Pinpoint the cell where the given text exists, returning its [x, y] midpoint coordinate. 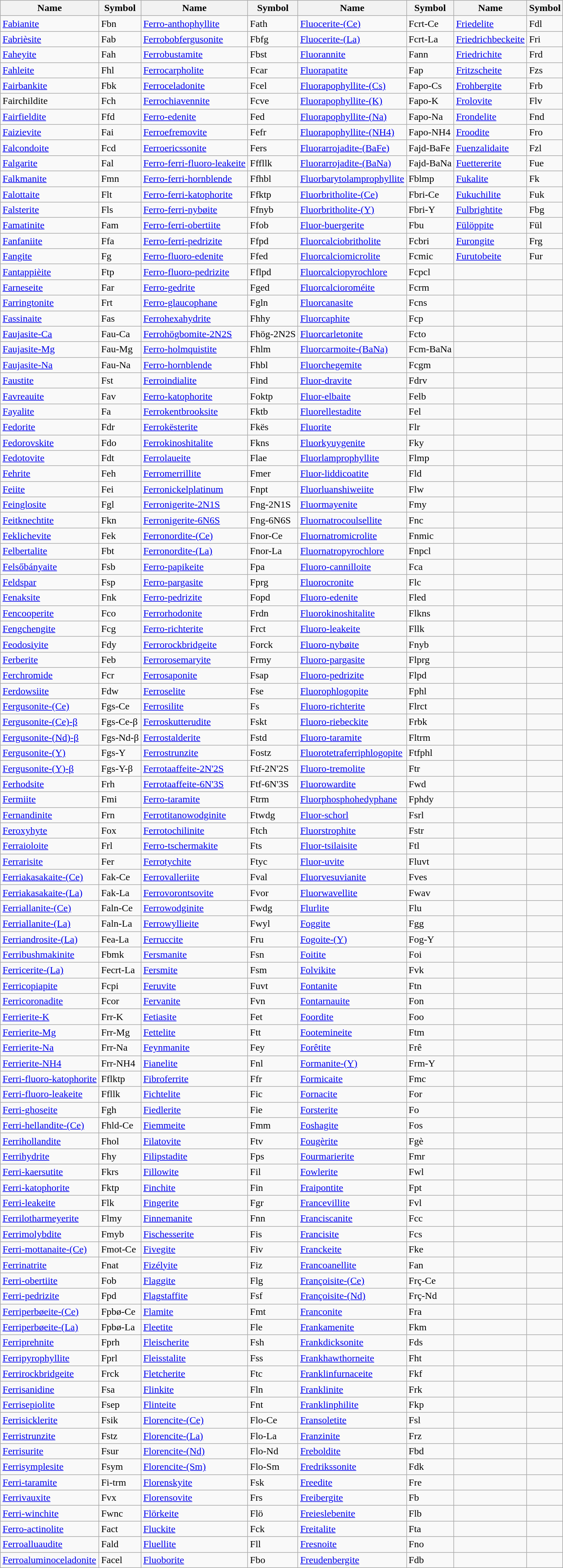
Fermiite [50, 799]
Fluormayenite [352, 505]
Ferrilotharmeyerite [50, 1219]
Fmy [430, 505]
Fabrièsite [50, 39]
Ferri-leakeite [50, 1203]
Fcg [120, 629]
Ferrihollandite [50, 1141]
Fsa [120, 1389]
Ferricerite-(La) [50, 970]
Fprl [120, 1358]
Fprh [120, 1343]
Fbg [545, 210]
Fluorowardite [352, 784]
Fsm [273, 970]
Fluoro-pedrizite [352, 675]
Faujasite-Mg [50, 349]
Fsp [120, 582]
Francevillite [352, 1203]
Filatovite [195, 1141]
Fergusonite-(Y) [50, 753]
Florencite-(Nd) [195, 1451]
Fluocerite-(La) [352, 39]
Fur [545, 256]
Fcd [120, 148]
Fled [430, 598]
Fluorcanasite [352, 303]
Fluellite [195, 1544]
Ffa [120, 241]
Forêtite [352, 1048]
Fedorovskite [50, 442]
Fapo-Na [430, 117]
Flaggite [195, 1281]
Ffllk [120, 1094]
Ferro-anthophyllite [195, 24]
Fdl [545, 24]
Ftch [273, 830]
Ferromerrillite [195, 474]
Fb [430, 1498]
Fsb [120, 567]
Frd [545, 55]
Fdrv [430, 380]
Fapo-NH4 [430, 132]
Fkrs [120, 1172]
Fau-Ca [120, 334]
Fau-Mg [120, 349]
Fopd [273, 598]
Frt [120, 303]
Fak-La [120, 892]
Fluorcaphite [352, 318]
Foi [430, 955]
Flb [430, 1513]
Fuk [545, 194]
Fsik [120, 1420]
Fltrm [430, 738]
Fhy [120, 1156]
Fgs-Y [120, 753]
Fdy [120, 644]
Fvor [273, 892]
Fluorphosphohedyphane [352, 799]
Ferricopiapite [50, 986]
Fhög-2N2S [273, 334]
Fischesserite [195, 1234]
Flo-Nd [273, 1451]
Ferrostrunzite [195, 753]
Fnpcl [430, 551]
Fzs [545, 70]
Fiz [273, 1265]
Freudenbergite [352, 1560]
Ferrobobfergusonite [195, 39]
Ferrorockbridgeite [195, 644]
Fougèrite [352, 1141]
Ferro-richterite [195, 629]
Ferristrunzite [50, 1435]
Fdo [120, 442]
Ftl [430, 846]
Ferriprehnite [50, 1343]
Fluor-dravite [352, 380]
Ferrosaponite [195, 675]
Feh [120, 474]
Foordite [352, 1017]
Fnat [120, 1265]
Ferriakasakaite-(Ce) [50, 877]
Fmr [430, 1156]
Frondelite [490, 117]
Fluvt [430, 861]
Ferro-holmquistite [195, 349]
Frolovite [490, 101]
Fibroferrite [195, 1079]
Fdr [120, 427]
Feruvite [195, 986]
Ferro-hornblende [195, 365]
Fwd [430, 784]
Fecrt-La [120, 970]
Fulbrightite [490, 210]
Frr-K [120, 1017]
Ferri-kaersutite [50, 1172]
Fgg [430, 923]
Fald [120, 1544]
Frg [545, 241]
Fangite [50, 256]
Ferroericssonite [195, 148]
Flc [430, 582]
Ferrostalderite [195, 738]
Ferronickelplatinum [195, 489]
Ferrovalleriite [195, 877]
Foggite [352, 923]
Fritzscheite [490, 70]
Flörkeite [195, 1513]
Flv [545, 101]
Fluor-liddicoatite [352, 474]
Fel [430, 411]
Fluoro-edenite [352, 598]
Frç-Ce [430, 1281]
Ferrohögbomite-2N2S [195, 334]
Ferro-ferri-katophorite [195, 194]
Fornacite [352, 1094]
Ferro-pargasite [195, 582]
For [430, 1094]
Flinkite [195, 1389]
Fra [430, 1312]
Fluor-schorl [352, 815]
Fbn [120, 24]
Friedrichbeckeite [490, 39]
Frohbergite [490, 86]
Fg [120, 256]
Fmn [120, 179]
Fcns [430, 303]
Frr-Mg [120, 1032]
Ferrochiavennite [195, 101]
Fedorite [50, 427]
Fic [273, 1094]
Flu [430, 908]
Felsőbányaite [50, 567]
Frankhawthorneite [352, 1358]
Fluorcarletonite [352, 334]
Fmi [120, 799]
Fraipontite [352, 1188]
Fwnc [120, 1513]
Fgs-Ce-β [120, 722]
Fmot-Ce [120, 1250]
Frdn [273, 613]
Ferrokentbrooksite [195, 411]
Feodosiyite [50, 644]
Fvx [120, 1498]
Fluorcalciomicrolite [352, 256]
Frl [120, 846]
Fek [120, 536]
Fluckite [195, 1529]
Fon [430, 1001]
Flk [120, 1203]
Fluorstrophite [352, 830]
Famatinite [50, 225]
Frç-Nd [430, 1296]
Fluorcalcioroméite [352, 287]
Ferrierite-K [50, 1017]
Fan [430, 1265]
Fpd [120, 1296]
Fenaksite [50, 598]
Ferrotitanowodginite [195, 815]
Ftt [273, 1032]
Faln-La [120, 923]
Ferriakasakaite-(La) [50, 892]
Fgl [120, 505]
Ferroaluminoceladonite [50, 1560]
Feitknechtite [50, 520]
Flprg [430, 660]
Ferrarisite [50, 861]
Fayalite [50, 411]
Fng-2N1S [273, 505]
Ferri-fluoro-katophorite [50, 1079]
Fontanite [352, 986]
Fnor-La [273, 551]
Fluoro-taramite [352, 738]
Fky [430, 442]
Fluorwavellite [352, 892]
Ferrorhodonite [195, 613]
Fath [273, 24]
Ferro-gedrite [195, 287]
Fanfaniite [50, 241]
Faustite [50, 380]
Filipstadite [195, 1156]
Fea-La [120, 939]
Fkn [120, 520]
Frankamenite [352, 1327]
Fru [273, 939]
Ferhodsite [50, 784]
Ffhbl [273, 179]
Formanite-(Y) [352, 1063]
Fcp [430, 318]
Fresnoite [352, 1544]
Fluoro-tremolite [352, 769]
Ferro-pedrizite [195, 598]
Fdw [120, 691]
Fkns [273, 442]
Fers [273, 148]
Fluornatropyrochlore [352, 551]
Fcr [120, 675]
Flo-La [273, 1435]
Fktp [120, 1188]
Fphl [430, 691]
Fedotovite [50, 458]
Fhl [120, 70]
Ferri-katophorite [50, 1188]
Fwdg [273, 908]
Fin [273, 1188]
Ferroskutterudite [195, 722]
Fktb [273, 411]
Flo-Ce [273, 1420]
Fed [273, 117]
Fülöppite [490, 225]
Fnyb [430, 644]
Fivegite [195, 1250]
Fei [120, 489]
Ftc [273, 1374]
Ferripyrophyllite [50, 1358]
Fluor-tsilaisite [352, 846]
Ferriperbøeite-(La) [50, 1327]
Fgr [273, 1203]
Fdb [430, 1560]
Fsf [273, 1296]
Furutobeite [490, 256]
Franciscanite [352, 1219]
Frck [120, 1374]
Fhhy [273, 318]
Ferro-edenite [195, 117]
Fle [273, 1327]
Fergusonite-(Ce) [50, 707]
Freibergite [352, 1498]
Fpa [273, 567]
Franklinfurnaceite [352, 1374]
Fgs-Y-β [120, 769]
Franklinite [352, 1389]
Fll [273, 1544]
Feiite [50, 489]
Footemineite [352, 1032]
Fcs [430, 1234]
Fajd-BaFe [430, 148]
Fluor-elbaite [352, 396]
Fourmarierite [352, 1156]
Fergusonite-(Ce)-β [50, 722]
Ferro-glaucophane [195, 303]
Fmm [273, 1125]
Ferro-ferri-pedrizite [195, 241]
Formicaite [352, 1079]
Falottaite [50, 194]
Fre [430, 1482]
Fck [273, 1529]
Fnk [120, 598]
Fflpd [273, 272]
Fluornatromicrolite [352, 536]
Fak-Ce [120, 877]
Feroxyhyte [50, 830]
Fprg [273, 582]
Ferri-pedrizite [50, 1296]
Fnt [273, 1405]
Fwl [430, 1172]
Ferrokësterite [195, 427]
Fkës [273, 427]
Fletcherite [195, 1374]
Ferronigerite-6N6S [195, 520]
Fro [545, 132]
Fbd [430, 1451]
Farringtonite [50, 303]
Fil [273, 1172]
Fco [120, 613]
Fds [430, 1343]
Freboldite [352, 1451]
Fetiasite [195, 1017]
Fue [545, 163]
Fergusonite-(Y)-β [50, 769]
Feb [120, 660]
Fianelite [195, 1063]
Fcrt-Ce [430, 24]
Fukuchilite [490, 194]
Fsh [273, 1343]
Fet [273, 1017]
Fluorluanshiweiite [352, 489]
Fbfg [273, 39]
Ferrobustamite [195, 55]
Ferruccite [195, 939]
Fmt [273, 1312]
Fluorapophyllite-(K) [352, 101]
Fog-Y [430, 939]
Fluoborite [195, 1560]
Fah [120, 55]
Fluorcarmoite-(BaNa) [352, 349]
Ferrierite-NH4 [50, 1063]
Fvl [430, 1203]
Fapo-K [430, 101]
Fob [120, 1281]
Ferri-obertiite [50, 1281]
Ftrm [273, 799]
Frh [120, 784]
Fas [120, 318]
Fblmp [430, 179]
Fhbl [273, 365]
Fal [120, 163]
Fluoro-nybøite [352, 644]
Fluorbritholite-(Ce) [352, 194]
Ferrisicklerite [50, 1420]
Fng-6N6S [273, 520]
Flamite [195, 1312]
Fcor [120, 1001]
Francoanellite [352, 1265]
Fse [273, 691]
Fnor-Ce [273, 536]
Fluorvesuvianite [352, 877]
Frr-NH4 [120, 1063]
Ftfphl [430, 753]
Fer [120, 861]
Ferrotaaffeite-6N'3S [195, 784]
Fluorarrojadite-(BaFe) [352, 148]
Ferrotaaffeite-2N'2S [195, 769]
Faln-Ce [120, 908]
Fencooperite [50, 613]
Faujasite-Na [50, 365]
Fleisstalite [195, 1358]
Fuettererite [490, 163]
Franckeite [352, 1250]
Ferrirockbridgeite [50, 1374]
Ffed [273, 256]
Fiv [273, 1250]
Frk [430, 1389]
Franklinphilite [352, 1405]
Fersmite [195, 970]
Fvk [430, 970]
Fahleite [50, 70]
Françoisite-(Nd) [352, 1296]
Fluorcalciopyrochlore [352, 272]
Fluorotetraferriphlogopite [352, 753]
Faizievite [50, 132]
Fdk [430, 1467]
Ferroceladonite [195, 86]
Fln [273, 1389]
Flagstaffite [195, 1296]
Fpbø-La [120, 1327]
Fves [430, 877]
Fch [120, 101]
Fengchengite [50, 629]
Foktp [273, 396]
Fransoletite [352, 1420]
Fleischerite [195, 1343]
Ffob [273, 225]
Fam [120, 225]
Fsym [120, 1467]
Fillowite [195, 1172]
Fefr [273, 132]
Fpt [430, 1188]
Fassinaite [50, 318]
Ffpd [273, 241]
Foo [430, 1017]
Fkp [430, 1405]
Fskt [273, 722]
Fkf [430, 1374]
Favreauite [50, 396]
Fiedlerite [195, 1110]
Fapo-Cs [430, 86]
Feldspar [50, 582]
Fca [430, 567]
Froodite [490, 132]
Fmer [273, 474]
Ferrolaueite [195, 458]
Flrct [430, 707]
Fluorannite [352, 55]
Flr [430, 427]
Fluorapatite [352, 70]
Ftf-6N'3S [273, 784]
Frbk [430, 722]
Ferroindialite [195, 380]
Ferrinatrite [50, 1265]
Fluorapophyllite-(Cs) [352, 86]
Fa [120, 411]
Ftm [430, 1032]
Fabianite [50, 24]
Fos [430, 1125]
Flae [273, 458]
Farneseite [50, 287]
Frmy [273, 660]
Freitalite [352, 1529]
Frr-Na [120, 1048]
Fersmanite [195, 955]
Ftyc [273, 861]
Frankdicksonite [352, 1343]
Ferro-ferri-hornblende [195, 179]
Flinteite [195, 1405]
Flmp [430, 458]
Fajd-BaNa [430, 163]
Fluorarrojadite-(BaNa) [352, 163]
Fluorchegemite [352, 365]
Ferri-hellandite-(Ce) [50, 1125]
Fst [120, 380]
Ferdowsiite [50, 691]
Fta [430, 1529]
Foitite [352, 955]
Fluorophlogopite [352, 691]
Ferrotochilinite [195, 830]
Ferro-tschermakite [195, 846]
Fcbri [430, 241]
Flo-Sm [273, 1467]
Fsn [273, 955]
Ffnyb [273, 210]
Ferrowyllieite [195, 923]
Francisite [352, 1234]
Folvikite [352, 970]
Fhld-Ce [120, 1125]
Faheyite [50, 55]
Ferrokinoshitalite [195, 442]
Fbu [430, 225]
Fbst [273, 55]
Fis [273, 1234]
Falgarite [50, 163]
Ferrisymplesite [50, 1467]
Ferriallanite-(La) [50, 923]
Fernandinite [50, 815]
Fuenzalidaite [490, 148]
Finchite [195, 1188]
Ferriallanite-(Ce) [50, 908]
Fps [273, 1156]
Flurlite [352, 908]
Frz [430, 1435]
Fluorlamprophyllite [352, 458]
Foshagite [352, 1125]
Ferri-winchite [50, 1513]
Finnemanite [195, 1219]
Fergusonite-(Nd)-β [50, 738]
Fstd [273, 738]
Ferrotychite [195, 861]
Fap [430, 70]
Falkmanite [50, 179]
Florencite-(Ce) [195, 1420]
Facel [120, 1560]
Fluorcalciobritholite [352, 241]
Fai [120, 132]
Fnc [430, 520]
Fk [545, 179]
Fluorkyuygenite [352, 442]
Frn [120, 815]
Faujasite-Ca [50, 334]
Fab [120, 39]
Franzinite [352, 1435]
Fnl [273, 1063]
Forck [273, 644]
Fwyl [273, 923]
Fts [273, 846]
Ferrocarpholite [195, 70]
Ferro-ferri-fluoro-leakeite [195, 163]
Fox [120, 830]
Fül [545, 225]
Fluorocronite [352, 582]
Ferrovorontsovite [195, 892]
Franconite [352, 1312]
Fcpi [120, 986]
Flö [273, 1513]
Ffr [273, 1079]
Fvn [273, 1001]
Fcgm [430, 365]
Fostz [273, 753]
Fluorite [352, 427]
Ferro-ferri-obertiite [195, 225]
Fstz [120, 1435]
Fi-trm [120, 1482]
Fhol [120, 1141]
Fehrite [50, 474]
Fantappièite [50, 272]
Fcpcl [430, 272]
Ferroalluaudite [50, 1544]
Ferrihydrite [50, 1156]
Fsl [430, 1420]
Fbo [273, 1560]
Ferrisanidine [50, 1389]
Fmc [430, 1079]
Fsep [120, 1405]
Françoisite-(Ce) [352, 1281]
Fingerite [195, 1203]
Ferrierite-Na [50, 1048]
Ffktp [273, 194]
Fluorapophyllite-(Na) [352, 117]
Flt [120, 194]
Ferroefremovite [195, 132]
Florenskyite [195, 1482]
Friedelite [490, 24]
Ferberite [50, 660]
Ferronordite-(La) [195, 551]
Fpbø-Ce [120, 1312]
Ftwdg [273, 815]
Fervanite [195, 1001]
Fke [430, 1250]
Ferri-fluoro-leakeite [50, 1094]
Fairchildite [50, 101]
Ferro-papikeite [195, 567]
Felbertalite [50, 551]
Ferchromide [50, 675]
Fluocerite-(Ce) [352, 24]
Fllk [430, 629]
Fichtelite [195, 1094]
Fflktp [120, 1079]
Ftv [273, 1141]
Fcto [430, 334]
Fairbankite [50, 86]
Fluorokinoshitalite [352, 613]
Feinglosite [50, 505]
Florensovite [195, 1498]
Falcondoite [50, 148]
Ferraioloite [50, 846]
Fann [430, 55]
Fls [120, 210]
Florencite-(Sm) [195, 1467]
Ferro-fluoro-pedrizite [195, 272]
Fri [545, 39]
Ferrisepiolite [50, 1405]
Ferricoronadite [50, 1001]
Fphdy [430, 799]
Fcm-BaNa [430, 349]
Ftp [120, 272]
Fontarnauite [352, 1001]
Fffllk [273, 163]
Felb [430, 396]
Fluornatrocoulsellite [352, 520]
Ferrohexahydrite [195, 318]
Fav [120, 396]
Fbt [120, 551]
Ffd [120, 117]
Fkm [430, 1327]
Fnpt [273, 489]
Fgs-Nd-β [120, 738]
Ferriandrosite-(La) [50, 939]
Friedrichite [490, 55]
Fcel [273, 86]
Ftn [430, 986]
Ferrowodginite [195, 908]
Fged [273, 287]
Ferro-ferri-nybøite [195, 210]
Fcrm [430, 287]
Fsrl [430, 815]
Fluoro-richterite [352, 707]
Fbri-Y [430, 210]
Ferrorosemaryite [195, 660]
Fairfieldite [50, 117]
Fzl [545, 148]
Fluor-uvite [352, 861]
Fbk [120, 86]
Fau-Na [120, 365]
Fgln [273, 303]
Ferri-taramite [50, 1482]
Florencite-(La) [195, 1435]
Ftf-2N'2S [273, 769]
Fluorellestadite [352, 411]
Ferrimolybdite [50, 1234]
Fsap [273, 675]
Freedite [352, 1482]
Ferroselite [195, 691]
Ferro-taramite [195, 799]
Fie [273, 1110]
Fval [273, 877]
Fcrt-La [430, 39]
Fwav [430, 892]
Ferro-actinolite [50, 1529]
Fizélyite [195, 1265]
Fsur [120, 1451]
Fowlerite [352, 1172]
Fbmk [120, 955]
Fgè [430, 1141]
Fdt [120, 458]
Flmy [120, 1219]
Frb [545, 86]
Ferrisurite [50, 1451]
Fsk [273, 1482]
Ferribushmakinite [50, 955]
Fettelite [195, 1032]
Fld [430, 474]
Ferriperbøeite-(Ce) [50, 1312]
Fcc [430, 1219]
Fcmic [430, 256]
Falsterite [50, 210]
Fnd [545, 117]
Ferronordite-(Ce) [195, 536]
Fact [120, 1529]
Furongite [490, 241]
Fno [430, 1544]
Fluorbritholite-(Y) [352, 210]
Ferri-mottanaite-(Ce) [50, 1250]
Fs [273, 707]
Ferronigerite-2N1S [195, 505]
Feynmanite [195, 1048]
Ferro-fluoro-edenite [195, 256]
Fluorapophyllite-(NH4) [352, 132]
Flw [430, 489]
Forsterite [352, 1110]
Fstr [430, 830]
Fluoro-cannilloite [352, 567]
Fredrikssonite [352, 1467]
Fnn [273, 1219]
Fgs-Ce [120, 707]
Fukalite [490, 179]
Frm-Y [430, 1063]
Find [273, 380]
Ferro-katophorite [195, 396]
Fleetite [195, 1327]
Fogoite-(Y) [352, 939]
Fluoro-pargasite [352, 660]
Fluorbarytolamprophyllite [352, 179]
Flkns [430, 613]
Far [120, 287]
Fbri-Ce [430, 194]
Fo [430, 1110]
Fiemmeite [195, 1125]
Fuvt [273, 986]
Fluor-buergerite [352, 225]
Ftr [430, 769]
Fcar [273, 70]
Flpd [430, 675]
Ferrierite-Mg [50, 1032]
Frct [273, 629]
Fht [430, 1358]
Flg [273, 1281]
Fluoro-leakeite [352, 629]
Fss [273, 1358]
Feklichevite [50, 536]
Frs [273, 1498]
Fmyb [120, 1234]
Fcve [273, 101]
Ferrivauxite [50, 1498]
Ferrosilite [195, 707]
Fgh [120, 1110]
Fey [273, 1048]
Frê [430, 1048]
Ferri-ghoseite [50, 1110]
Fnmic [430, 536]
Fluoro-riebeckite [352, 722]
Freieslebenite [352, 1513]
Fhlm [273, 349]
